Output the [x, y] coordinate of the center of the cell containing the given text.  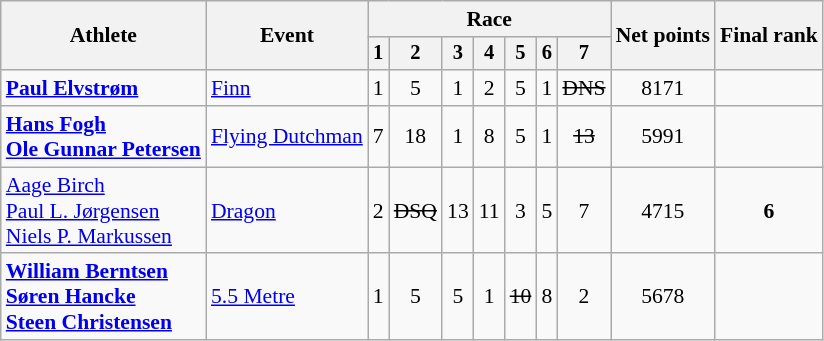
Flying Dutchman [287, 136]
Final rank [769, 36]
Dragon [287, 210]
8171 [663, 88]
10 [521, 298]
Net points [663, 36]
4 [490, 54]
DSQ [416, 210]
5.5 Metre [287, 298]
18 [416, 136]
Finn [287, 88]
Athlete [104, 36]
Race [490, 19]
Paul Elvstrøm [104, 88]
4715 [663, 210]
5678 [663, 298]
William BerntsenSøren HanckeSteen Christensen [104, 298]
DNS [584, 88]
11 [490, 210]
5991 [663, 136]
Hans FoghOle Gunnar Petersen [104, 136]
Event [287, 36]
Aage BirchPaul L. JørgensenNiels P. Markussen [104, 210]
